From the cell containing the given text, extract its center point as [x, y] coordinate. 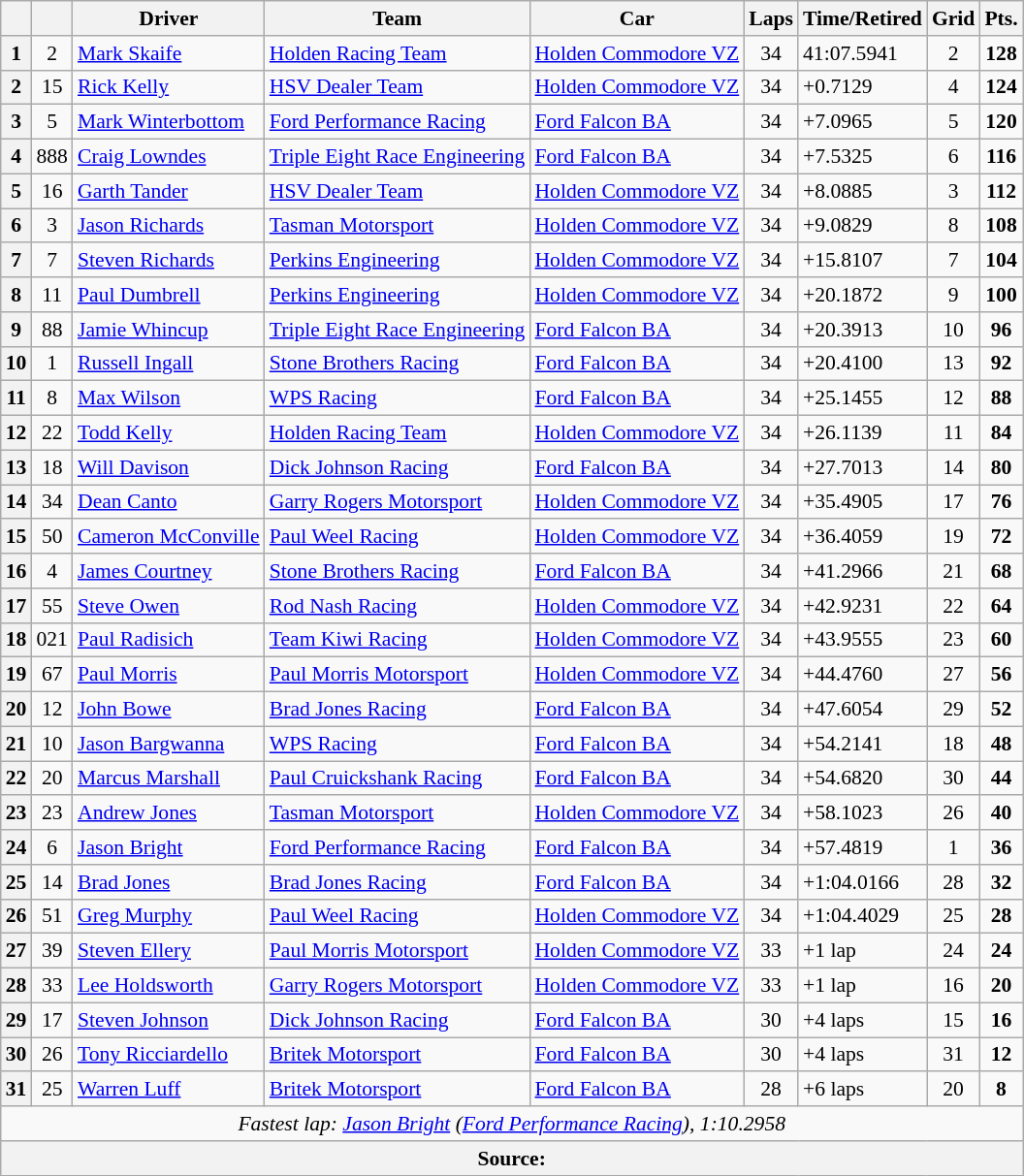
100 [1001, 295]
Warren Luff [169, 1090]
72 [1001, 537]
Steven Ellery [169, 951]
John Bowe [169, 710]
Steven Johnson [169, 1020]
Paul Dumbrell [169, 295]
Steve Owen [169, 606]
92 [1001, 364]
Jason Bright [169, 847]
84 [1001, 433]
+20.3913 [863, 330]
Max Wilson [169, 398]
+20.1872 [863, 295]
120 [1001, 122]
Brad Jones [169, 882]
Will Davison [169, 467]
Cameron McConville [169, 537]
+26.1139 [863, 433]
55 [52, 606]
James Courtney [169, 571]
+57.4819 [863, 847]
Jason Bargwanna [169, 744]
Grid [954, 18]
+42.9231 [863, 606]
Russell Ingall [169, 364]
+1:04.0166 [863, 882]
Rod Nash Racing [398, 606]
112 [1001, 191]
+6 laps [863, 1090]
Pts. [1001, 18]
Greg Murphy [169, 916]
Lee Holdsworth [169, 986]
+27.7013 [863, 467]
48 [1001, 744]
Craig Lowndes [169, 157]
Driver [169, 18]
41:07.5941 [863, 53]
+54.6820 [863, 779]
021 [52, 640]
Mark Winterbottom [169, 122]
124 [1001, 87]
Fastest lap: Jason Bright (Ford Performance Racing), 1:10.2958 [512, 1124]
888 [52, 157]
Marcus Marshall [169, 779]
+41.2966 [863, 571]
116 [1001, 157]
Car [636, 18]
+7.5325 [863, 157]
+43.9555 [863, 640]
+36.4059 [863, 537]
Garth Tander [169, 191]
Steven Richards [169, 261]
+25.1455 [863, 398]
+8.0885 [863, 191]
68 [1001, 571]
Tony Ricciardello [169, 1055]
Jamie Whincup [169, 330]
52 [1001, 710]
60 [1001, 640]
Paul Morris [169, 675]
Paul Radisich [169, 640]
+7.0965 [863, 122]
Andrew Jones [169, 813]
Laps [771, 18]
Rick Kelly [169, 87]
+44.4760 [863, 675]
67 [52, 675]
108 [1001, 226]
+0.7129 [863, 87]
+54.2141 [863, 744]
Paul Cruickshank Racing [398, 779]
Team Kiwi Racing [398, 640]
39 [52, 951]
51 [52, 916]
Dean Canto [169, 502]
Mark Skaife [169, 53]
+15.8107 [863, 261]
36 [1001, 847]
40 [1001, 813]
Todd Kelly [169, 433]
Jason Richards [169, 226]
+47.6054 [863, 710]
+58.1023 [863, 813]
Team [398, 18]
56 [1001, 675]
32 [1001, 882]
+1:04.4029 [863, 916]
Time/Retired [863, 18]
+9.0829 [863, 226]
64 [1001, 606]
Source: [512, 1159]
44 [1001, 779]
+35.4905 [863, 502]
104 [1001, 261]
50 [52, 537]
128 [1001, 53]
76 [1001, 502]
96 [1001, 330]
+20.4100 [863, 364]
80 [1001, 467]
